Detect which cell encompasses the target text, then output its [x, y] center coordinate. 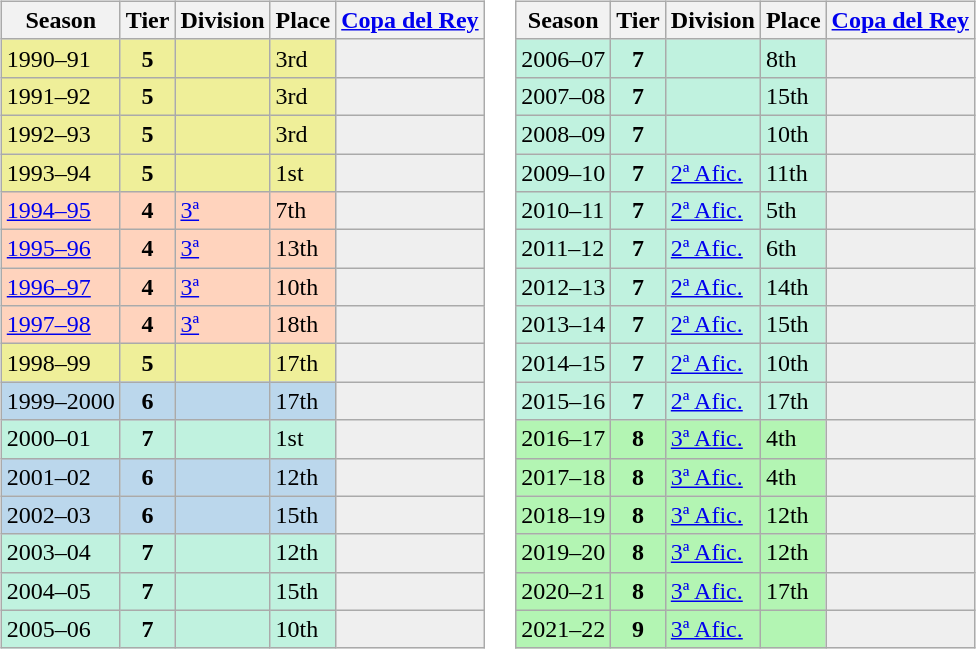
14th [793, 287]
18th [303, 325]
2011–12 [564, 249]
1995–96 [60, 249]
2009–10 [564, 173]
1992–93 [60, 134]
8th [793, 58]
9 [638, 629]
2003–04 [60, 553]
2014–15 [564, 363]
2018–19 [564, 515]
1990–91 [60, 58]
2005–06 [60, 629]
2007–08 [564, 96]
2000–01 [60, 439]
13th [303, 249]
2012–13 [564, 287]
7th [303, 211]
2015–16 [564, 401]
2013–14 [564, 325]
1994–95 [60, 211]
1997–98 [60, 325]
2010–11 [564, 211]
2016–17 [564, 439]
1996–97 [60, 287]
2020–21 [564, 591]
1998–99 [60, 363]
2006–07 [564, 58]
2002–03 [60, 515]
2004–05 [60, 591]
2019–20 [564, 553]
6th [793, 249]
5th [793, 211]
2008–09 [564, 134]
1991–92 [60, 96]
11th [793, 173]
2017–18 [564, 477]
1993–94 [60, 173]
2021–22 [564, 629]
1999–2000 [60, 401]
2001–02 [60, 477]
